Determine the (x, y) coordinate at the center of the cell enclosing the given text.  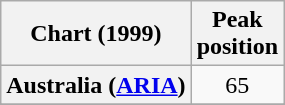
Chart (1999) (96, 34)
Australia (ARIA) (96, 85)
65 (237, 85)
Peakposition (237, 34)
